Search for the cell housing the specified text and yield its (X, Y) center coordinate. 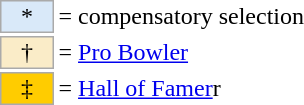
* (27, 16)
† (27, 52)
‡ (27, 88)
